Find where the given text appears and provide that cell's center as [X, Y] coordinate. 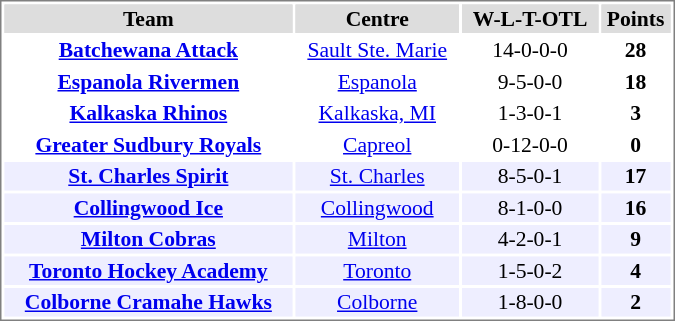
St. Charles Spirit [148, 176]
9-5-0-0 [530, 82]
Toronto Hockey Academy [148, 270]
Colborne [377, 302]
0 [636, 144]
Team [148, 18]
1-8-0-0 [530, 302]
Greater Sudbury Royals [148, 144]
W-L-T-OTL [530, 18]
St. Charles [377, 176]
Capreol [377, 144]
0-12-0-0 [530, 144]
Toronto [377, 270]
4 [636, 270]
Batchewana Attack [148, 50]
Points [636, 18]
Kalkaska Rhinos [148, 113]
Sault Ste. Marie [377, 50]
1-5-0-2 [530, 270]
8-1-0-0 [530, 208]
4-2-0-1 [530, 239]
Espanola [377, 82]
Colborne Cramahe Hawks [148, 302]
Espanola Rivermen [148, 82]
Milton Cobras [148, 239]
Milton [377, 239]
Collingwood [377, 208]
14-0-0-0 [530, 50]
3 [636, 113]
2 [636, 302]
Collingwood Ice [148, 208]
Centre [377, 18]
17 [636, 176]
18 [636, 82]
16 [636, 208]
8-5-0-1 [530, 176]
9 [636, 239]
1-3-0-1 [530, 113]
Kalkaska, MI [377, 113]
28 [636, 50]
